Identify which cell holds the provided text, then report its [x, y] central coordinate. 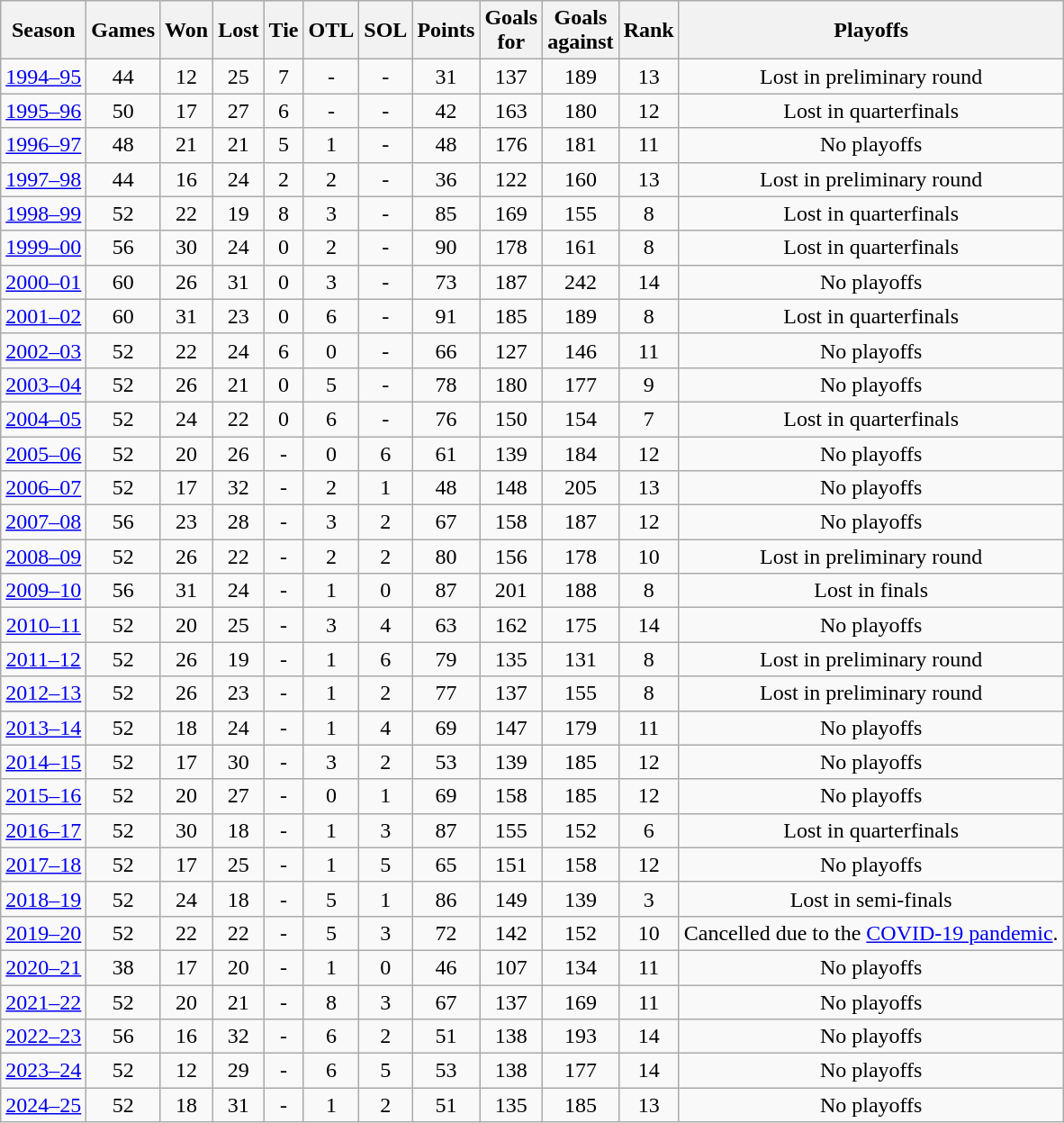
151 [511, 865]
OTL [331, 31]
29 [239, 1071]
2009–10 [43, 591]
150 [511, 419]
160 [581, 179]
162 [511, 625]
184 [581, 453]
Tie [284, 31]
2012–13 [43, 693]
78 [446, 385]
9 [648, 385]
122 [511, 179]
148 [511, 488]
2022–23 [43, 1037]
Games [123, 31]
42 [446, 111]
2020–21 [43, 967]
2017–18 [43, 865]
86 [446, 899]
2010–11 [43, 625]
1994–95 [43, 77]
1998–99 [43, 213]
147 [511, 728]
Rank [648, 31]
176 [511, 145]
77 [446, 693]
72 [446, 933]
50 [123, 111]
65 [446, 865]
91 [446, 316]
Goalsagainst [581, 31]
2015–16 [43, 796]
Playoffs [871, 31]
2000–01 [43, 282]
149 [511, 899]
2008–09 [43, 557]
205 [581, 488]
2018–19 [43, 899]
Season [43, 31]
156 [511, 557]
28 [239, 522]
2003–04 [43, 385]
SOL [385, 31]
2005–06 [43, 453]
1995–96 [43, 111]
2024–25 [43, 1105]
61 [446, 453]
131 [581, 659]
73 [446, 282]
2021–22 [43, 1002]
163 [511, 111]
2007–08 [43, 522]
242 [581, 282]
107 [511, 967]
66 [446, 350]
90 [446, 248]
80 [446, 557]
193 [581, 1037]
2016–17 [43, 830]
85 [446, 213]
1997–98 [43, 179]
38 [123, 967]
179 [581, 728]
Cancelled due to the COVID-19 pandemic. [871, 933]
1996–97 [43, 145]
2004–05 [43, 419]
Goalsfor [511, 31]
134 [581, 967]
36 [446, 179]
142 [511, 933]
127 [511, 350]
Lost in semi-finals [871, 899]
181 [581, 145]
201 [511, 591]
2011–12 [43, 659]
46 [446, 967]
2013–14 [43, 728]
2019–20 [43, 933]
Lost in finals [871, 591]
Won [187, 31]
161 [581, 248]
Lost [239, 31]
79 [446, 659]
154 [581, 419]
Points [446, 31]
1999–00 [43, 248]
2006–07 [43, 488]
146 [581, 350]
2002–03 [43, 350]
76 [446, 419]
2001–02 [43, 316]
63 [446, 625]
2014–15 [43, 762]
2023–24 [43, 1071]
175 [581, 625]
188 [581, 591]
